For the text-containing cell, return its midpoint in [x, y] coordinate format. 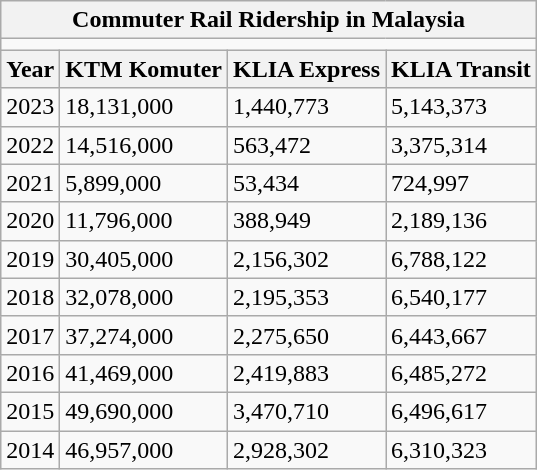
388,949 [307, 221]
KLIA Express [307, 69]
2014 [30, 449]
5,899,000 [144, 183]
53,434 [307, 183]
2,156,302 [307, 259]
14,516,000 [144, 145]
11,796,000 [144, 221]
2017 [30, 335]
KLIA Transit [462, 69]
2019 [30, 259]
Year [30, 69]
Commuter Rail Ridership in Malaysia [269, 20]
32,078,000 [144, 297]
2022 [30, 145]
3,470,710 [307, 411]
2018 [30, 297]
2,275,650 [307, 335]
2,189,136 [462, 221]
724,997 [462, 183]
41,469,000 [144, 373]
49,690,000 [144, 411]
563,472 [307, 145]
2020 [30, 221]
37,274,000 [144, 335]
6,496,617 [462, 411]
1,440,773 [307, 107]
5,143,373 [462, 107]
2015 [30, 411]
2,928,302 [307, 449]
2016 [30, 373]
2,419,883 [307, 373]
18,131,000 [144, 107]
6,310,323 [462, 449]
6,485,272 [462, 373]
2021 [30, 183]
46,957,000 [144, 449]
KTM Komuter [144, 69]
6,443,667 [462, 335]
2023 [30, 107]
2,195,353 [307, 297]
6,788,122 [462, 259]
6,540,177 [462, 297]
30,405,000 [144, 259]
3,375,314 [462, 145]
